Find where the given text appears and provide that cell's center as (x, y) coordinate. 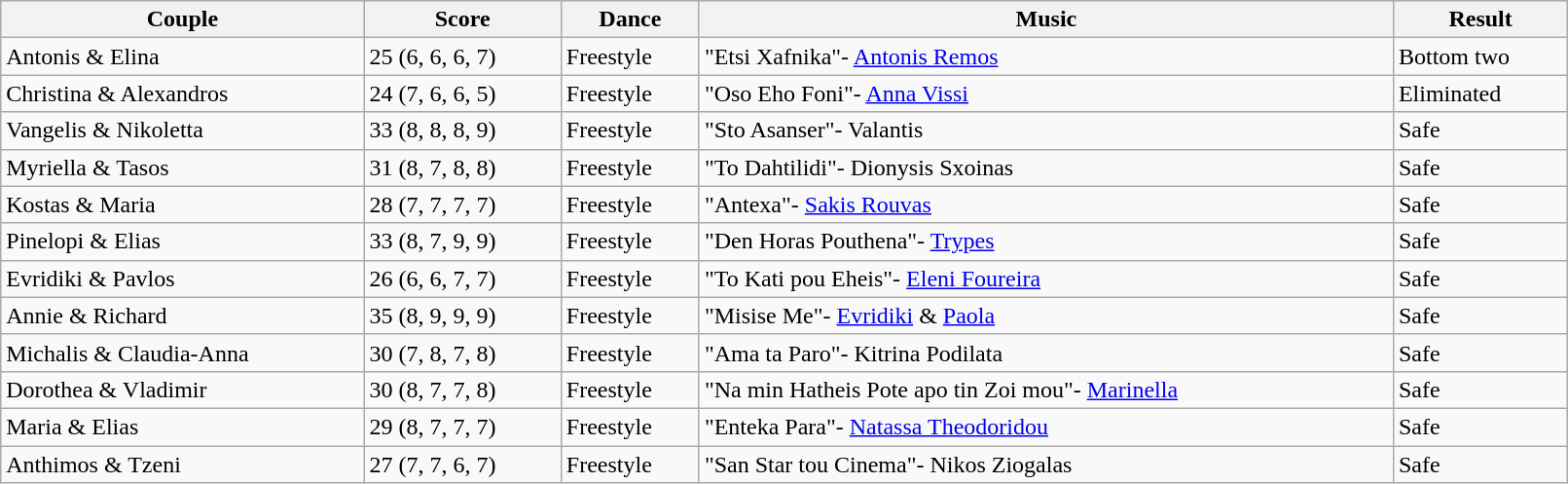
Kostas & Maria (183, 205)
25 (6, 6, 6, 7) (462, 56)
"Enteka Para"- Natassa Theodoridou (1045, 427)
Anthimos & Tzeni (183, 465)
"Den Horas Pouthena"- Trypes (1045, 242)
Christina & Alexandros (183, 93)
27 (7, 7, 6, 7) (462, 465)
"Antexa"- Sakis Rouvas (1045, 205)
Evridiki & Pavlos (183, 279)
Dorothea & Vladimir (183, 390)
33 (8, 8, 8, 9) (462, 130)
"To Dahtilidi"- Dionysis Sxoinas (1045, 168)
Antonis & Elina (183, 56)
29 (8, 7, 7, 7) (462, 427)
"Misise Me"- Evridiki & Paola (1045, 316)
"Ama ta Paro"- Kitrina Podilata (1045, 353)
Maria & Elias (183, 427)
24 (7, 6, 6, 5) (462, 93)
33 (8, 7, 9, 9) (462, 242)
31 (8, 7, 8, 8) (462, 168)
"To Kati pou Eheis"- Eleni Foureira (1045, 279)
Bottom two (1479, 56)
Vangelis & Nikoletta (183, 130)
Music (1045, 19)
"Oso Eho Foni"- Anna Vissi (1045, 93)
35 (8, 9, 9, 9) (462, 316)
Eliminated (1479, 93)
"Na min Hatheis Pote apo tin Zoi mou"- Marinella (1045, 390)
Pinelopi & Elias (183, 242)
Annie & Richard (183, 316)
Result (1479, 19)
30 (8, 7, 7, 8) (462, 390)
"Sto Asanser"- Valantis (1045, 130)
30 (7, 8, 7, 8) (462, 353)
Myriella & Tasos (183, 168)
26 (6, 6, 7, 7) (462, 279)
"Etsi Xafnika"- Antonis Remos (1045, 56)
28 (7, 7, 7, 7) (462, 205)
"San Star tou Cinema"- Nikos Ziogalas (1045, 465)
Michalis & Claudia-Anna (183, 353)
Couple (183, 19)
Dance (630, 19)
Score (462, 19)
